Locate the cell with the specified text and output its (x, y) center coordinate. 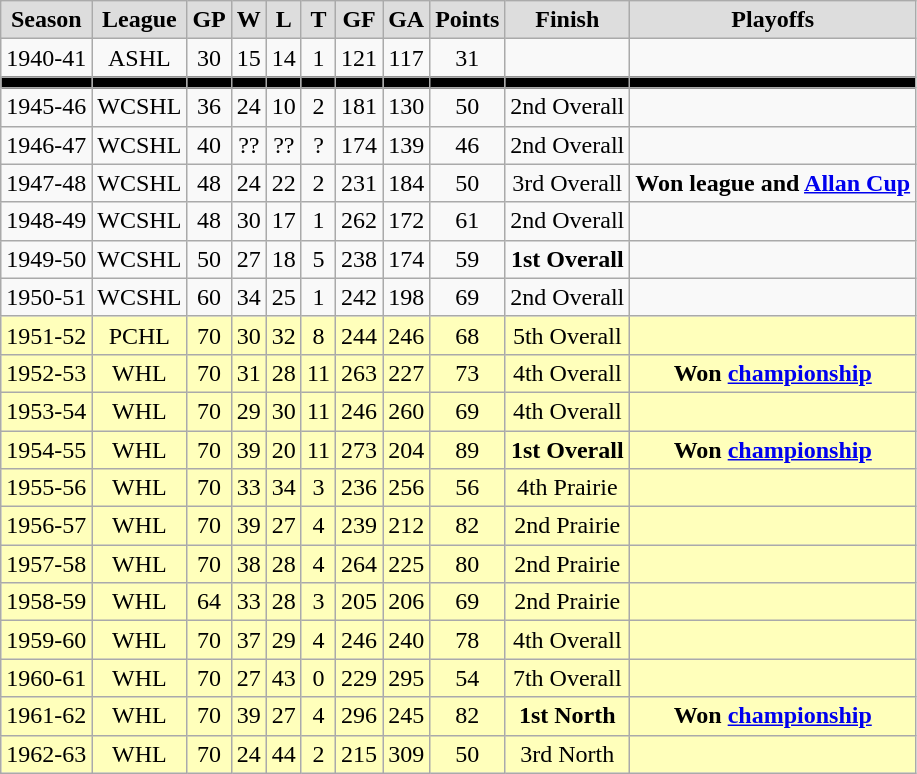
256 (406, 488)
262 (360, 221)
22 (284, 183)
Points (468, 20)
1962-63 (46, 754)
46 (468, 145)
1960-61 (46, 678)
3rd North (568, 754)
1948-49 (46, 221)
60 (209, 297)
309 (406, 754)
181 (360, 107)
32 (284, 335)
10 (284, 107)
League (140, 20)
61 (468, 221)
37 (248, 640)
ASHL (140, 58)
4th Prairie (568, 488)
205 (360, 602)
GA (406, 20)
68 (468, 335)
15 (248, 58)
1959-60 (46, 640)
20 (284, 449)
229 (360, 678)
36 (209, 107)
1955-56 (46, 488)
L (284, 20)
64 (209, 602)
1st North (568, 716)
59 (468, 259)
GP (209, 20)
1953-54 (46, 411)
1957-58 (46, 564)
212 (406, 526)
PCHL (140, 335)
1949-50 (46, 259)
8 (318, 335)
184 (406, 183)
17 (284, 221)
215 (360, 754)
245 (406, 716)
Won league and Allan Cup (773, 183)
T (318, 20)
260 (406, 411)
204 (406, 449)
14 (284, 58)
236 (360, 488)
1945-46 (46, 107)
238 (360, 259)
117 (406, 58)
Season (46, 20)
231 (360, 183)
121 (360, 58)
1958-59 (46, 602)
130 (406, 107)
1954-55 (46, 449)
73 (468, 373)
1956-57 (46, 526)
38 (248, 564)
89 (468, 449)
54 (468, 678)
W (248, 20)
240 (406, 640)
Finish (568, 20)
3rd Overall (568, 183)
296 (360, 716)
25 (284, 297)
1946-47 (46, 145)
227 (406, 373)
273 (360, 449)
1951-52 (46, 335)
239 (360, 526)
5 (318, 259)
40 (209, 145)
1952-53 (46, 373)
1961-62 (46, 716)
78 (468, 640)
GF (360, 20)
172 (406, 221)
5th Overall (568, 335)
44 (284, 754)
18 (284, 259)
139 (406, 145)
7th Overall (568, 678)
225 (406, 564)
Playoffs (773, 20)
264 (360, 564)
56 (468, 488)
263 (360, 373)
1950-51 (46, 297)
43 (284, 678)
244 (360, 335)
? (318, 145)
1947-48 (46, 183)
206 (406, 602)
0 (318, 678)
242 (360, 297)
295 (406, 678)
198 (406, 297)
80 (468, 564)
1940-41 (46, 58)
